Locate the cell with the specified text and output its [x, y] center coordinate. 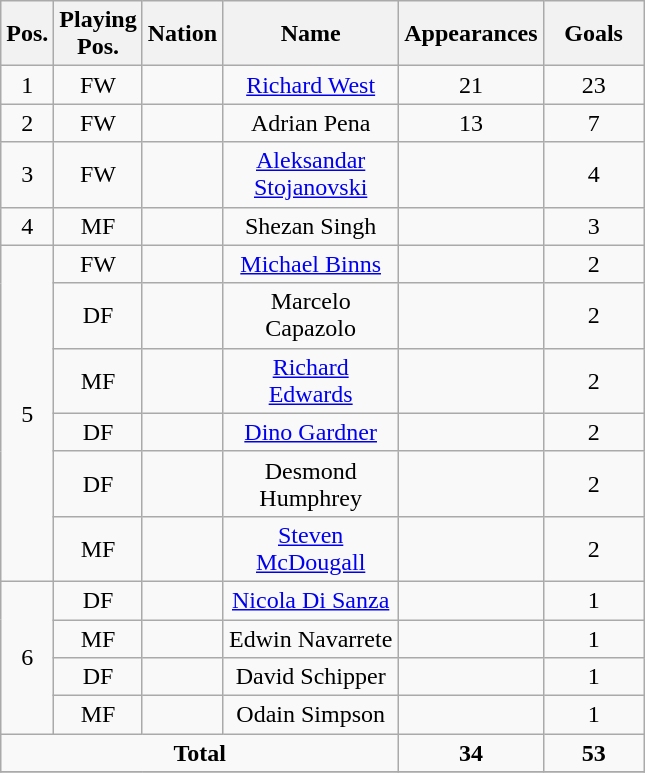
Nicola Di Sanza [311, 600]
Appearances [471, 34]
Adrian Pena [311, 123]
Total [200, 753]
Playing Pos. [98, 34]
Aleksandar Stojanovski [311, 174]
Name [311, 34]
6 [28, 657]
Richard Edwards [311, 380]
Richard West [311, 85]
13 [471, 123]
53 [594, 753]
David Schipper [311, 677]
Michael Binns [311, 264]
Nation [182, 34]
Odain Simpson [311, 715]
Steven McDougall [311, 548]
Pos. [28, 34]
7 [594, 123]
Goals [594, 34]
5 [28, 413]
23 [594, 85]
Shezan Singh [311, 226]
34 [471, 753]
Edwin Navarrete [311, 639]
Marcelo Capazolo [311, 316]
Desmond Humphrey [311, 484]
Dino Gardner [311, 432]
21 [471, 85]
